Extract the [X, Y] coordinate from the center of the cell holding the provided text.  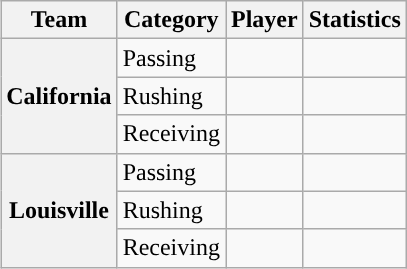
Player [265, 20]
California [59, 96]
Category [171, 20]
Statistics [354, 20]
Team [59, 20]
Louisville [59, 210]
